Return [X, Y] of the center of cell containing provided text 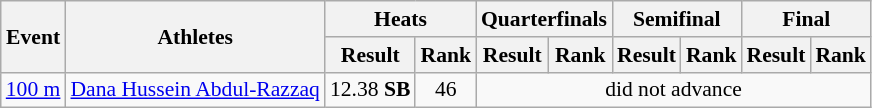
Heats [400, 19]
46 [446, 90]
did not advance [674, 90]
Quarterfinals [544, 19]
100 m [34, 90]
Semifinal [676, 19]
Final [806, 19]
12.38 SB [370, 90]
Athletes [195, 36]
Event [34, 36]
Dana Hussein Abdul-Razzaq [195, 90]
